Identify which cell holds the provided text, then report its (x, y) central coordinate. 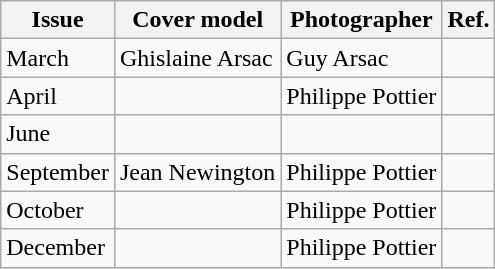
October (58, 210)
Ref. (468, 20)
Cover model (197, 20)
Guy Arsac (362, 58)
Photographer (362, 20)
June (58, 134)
September (58, 172)
March (58, 58)
Jean Newington (197, 172)
April (58, 96)
Issue (58, 20)
December (58, 248)
Ghislaine Arsac (197, 58)
